Identify which cell holds the provided text, then report its (x, y) central coordinate. 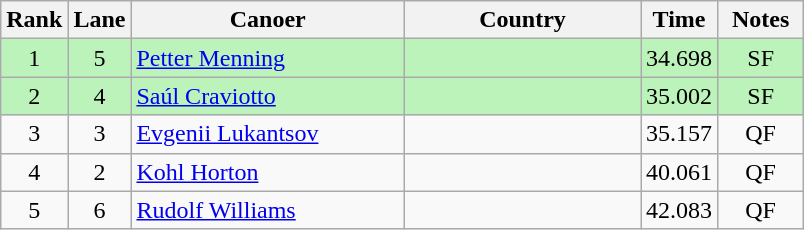
Country (522, 20)
Saúl Craviotto (268, 96)
Notes (761, 20)
Kohl Horton (268, 172)
Time (680, 20)
Rudolf Williams (268, 210)
34.698 (680, 58)
Lane (100, 20)
Evgenii Lukantsov (268, 134)
42.083 (680, 210)
Rank (34, 20)
40.061 (680, 172)
Petter Menning (268, 58)
Canoer (268, 20)
1 (34, 58)
35.157 (680, 134)
35.002 (680, 96)
6 (100, 210)
